Pinpoint the cell where the given text exists, returning its (x, y) midpoint coordinate. 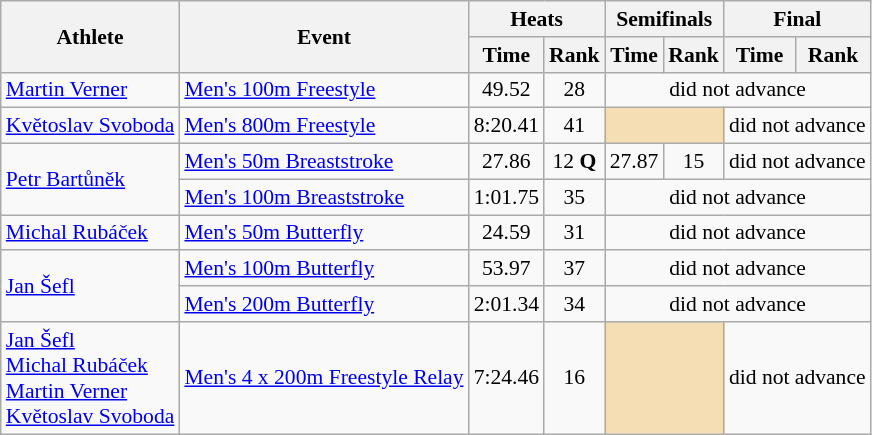
Men's 50m Breaststroke (324, 162)
Petr Bartůněk (90, 180)
Men's 100m Freestyle (324, 90)
16 (574, 378)
15 (694, 162)
Men's 200m Butterfly (324, 304)
Men's 4 x 200m Freestyle Relay (324, 378)
Men's 50m Butterfly (324, 233)
31 (574, 233)
Men's 100m Breaststroke (324, 197)
53.97 (506, 269)
28 (574, 90)
Michal Rubáček (90, 233)
7:24.46 (506, 378)
Men's 800m Freestyle (324, 126)
27.87 (634, 162)
Jan ŠeflMichal RubáčekMartin VernerKvětoslav Svoboda (90, 378)
Martin Verner (90, 90)
34 (574, 304)
Semifinals (664, 19)
12 Q (574, 162)
Final (798, 19)
41 (574, 126)
37 (574, 269)
Jan Šefl (90, 286)
Květoslav Svoboda (90, 126)
Event (324, 36)
35 (574, 197)
Heats (537, 19)
Athlete (90, 36)
2:01.34 (506, 304)
Men's 100m Butterfly (324, 269)
24.59 (506, 233)
1:01.75 (506, 197)
27.86 (506, 162)
8:20.41 (506, 126)
49.52 (506, 90)
